Provide the [x, y] coordinate of the cell's center where the given text is located.  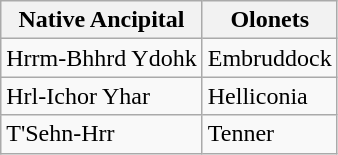
Hrl-Ichor Yhar [102, 96]
Native Ancipital [102, 20]
Hrrm-Bhhrd Ydohk [102, 58]
Olonets [270, 20]
Embruddock [270, 58]
T'Sehn-Hrr [102, 134]
Helliconia [270, 96]
Tenner [270, 134]
